Provide the [X, Y] coordinate of the cell's center where the given text is located.  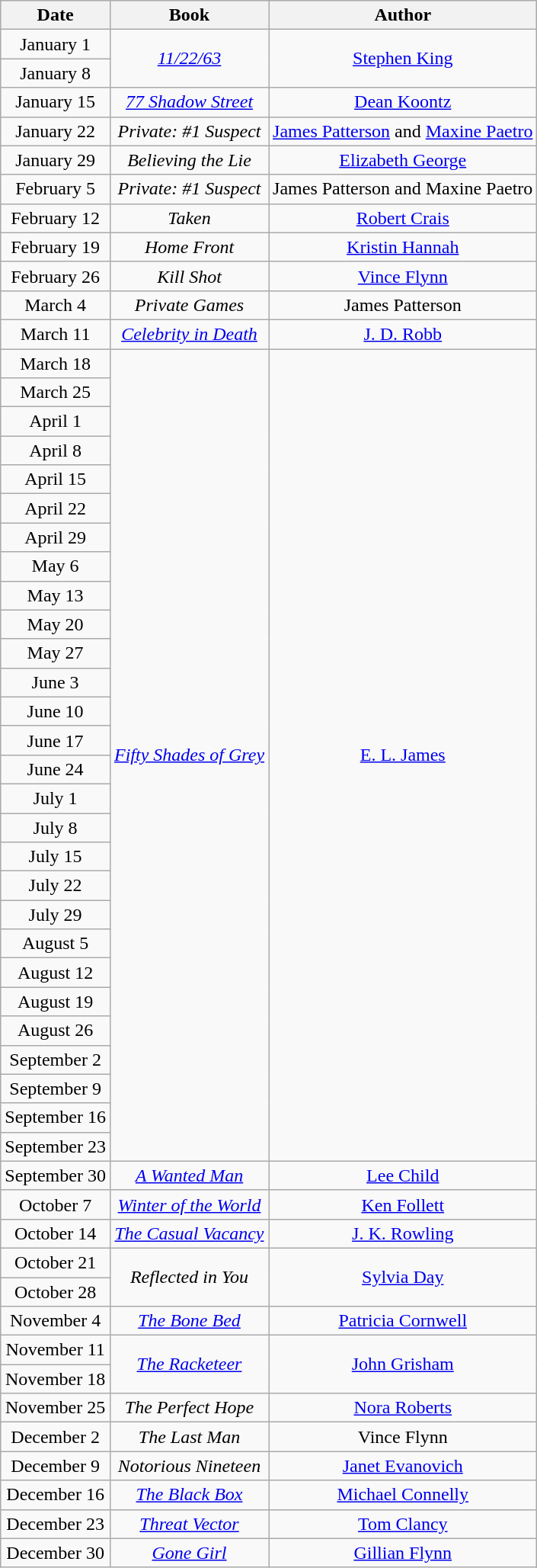
The Black Box [189, 1495]
E. L. James [403, 755]
October 28 [56, 1292]
March 18 [56, 364]
February 5 [56, 189]
Tom Clancy [403, 1524]
The Racketeer [189, 1364]
May 20 [56, 624]
June 17 [56, 740]
Fifty Shades of Grey [189, 755]
The Casual Vacancy [189, 1233]
February 26 [56, 276]
77 Shadow Street [189, 102]
February 19 [56, 247]
April 8 [56, 451]
April 22 [56, 508]
April 29 [56, 537]
March 25 [56, 393]
December 23 [56, 1524]
Janet Evanovich [403, 1466]
J. D. Robb [403, 334]
July 8 [56, 827]
Kristin Hannah [403, 247]
The Bone Bed [189, 1321]
Stephen King [403, 59]
Lee Child [403, 1175]
September 2 [56, 1060]
Celebrity in Death [189, 334]
Gillian Flynn [403, 1553]
July 29 [56, 915]
August 19 [56, 1002]
A Wanted Man [189, 1175]
September 30 [56, 1175]
Author [403, 15]
11/22/63 [189, 59]
Kill Shot [189, 276]
Elizabeth George [403, 160]
August 12 [56, 973]
January 15 [56, 102]
The Last Man [189, 1437]
Sylvia Day [403, 1277]
July 1 [56, 798]
December 30 [56, 1553]
James Patterson [403, 305]
June 3 [56, 682]
Threat Vector [189, 1524]
Book [189, 15]
February 12 [56, 218]
December 16 [56, 1495]
January 1 [56, 44]
October 21 [56, 1262]
Nora Roberts [403, 1408]
January 22 [56, 131]
April 15 [56, 479]
August 26 [56, 1031]
October 7 [56, 1204]
June 24 [56, 769]
Taken [189, 218]
Notorious Nineteen [189, 1466]
September 16 [56, 1117]
March 11 [56, 334]
November 11 [56, 1350]
May 13 [56, 595]
August 5 [56, 944]
Gone Girl [189, 1553]
The Perfect Hope [189, 1408]
Patricia Cornwell [403, 1321]
November 25 [56, 1408]
June 10 [56, 711]
Home Front [189, 247]
October 14 [56, 1233]
Dean Koontz [403, 102]
January 8 [56, 73]
Reflected in You [189, 1277]
Ken Follett [403, 1204]
Believing the Lie [189, 160]
March 4 [56, 305]
November 18 [56, 1379]
May 6 [56, 566]
May 27 [56, 653]
January 29 [56, 160]
Winter of the World [189, 1204]
July 22 [56, 886]
December 9 [56, 1466]
July 15 [56, 857]
John Grisham [403, 1364]
Date [56, 15]
November 4 [56, 1321]
Robert Crais [403, 218]
J. K. Rowling [403, 1233]
April 1 [56, 422]
Private Games [189, 305]
September 23 [56, 1146]
September 9 [56, 1089]
December 2 [56, 1437]
Michael Connelly [403, 1495]
